Pinpoint the cell where the given text exists, returning its [X, Y] midpoint coordinate. 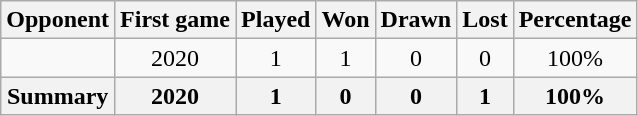
Played [276, 20]
Summary [58, 96]
Percentage [575, 20]
Won [346, 20]
Lost [485, 20]
Drawn [416, 20]
First game [176, 20]
Opponent [58, 20]
